From the cell containing the given text, extract its center point as [x, y] coordinate. 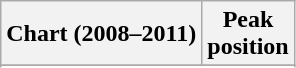
Chart (2008–2011) [102, 34]
Peakposition [248, 34]
